Identify which cell holds the provided text, then report its [X, Y] central coordinate. 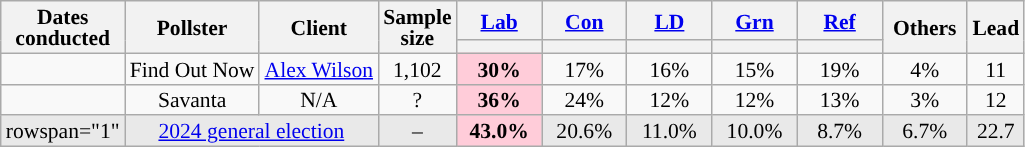
? [417, 100]
19% [840, 68]
22.7 [996, 132]
Sample size [417, 27]
17% [584, 68]
rowspan="1" [63, 132]
15% [754, 68]
1,102 [417, 68]
11 [996, 68]
24% [584, 100]
13% [840, 100]
2024 general election [252, 132]
36% [500, 100]
LD [670, 20]
– [417, 132]
Lab [500, 20]
20.6% [584, 132]
4% [924, 68]
Client [318, 27]
Lead [996, 27]
Grn [754, 20]
43.0% [500, 132]
12 [996, 100]
30% [500, 68]
Find Out Now [192, 68]
Savanta [192, 100]
11.0% [670, 132]
Others [924, 27]
Dates conducted [63, 27]
16% [670, 68]
Alex Wilson [318, 68]
8.7% [840, 132]
6.7% [924, 132]
10.0% [754, 132]
Ref [840, 20]
Pollster [192, 27]
N/A [318, 100]
3% [924, 100]
Con [584, 20]
